Detect which cell encompasses the target text, then output its [X, Y] center coordinate. 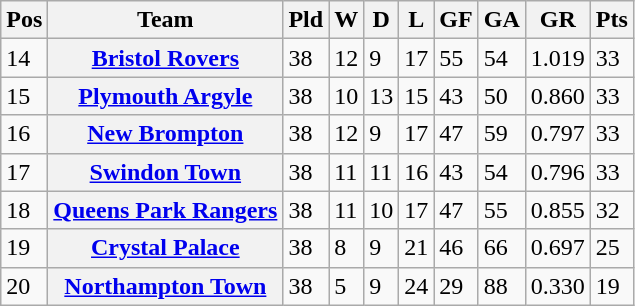
Bristol Rovers [166, 58]
32 [612, 210]
0.797 [558, 134]
L [416, 20]
14 [24, 58]
0.796 [558, 172]
8 [346, 248]
New Brompton [166, 134]
Swindon Town [166, 172]
1.019 [558, 58]
66 [502, 248]
GF [456, 20]
0.860 [558, 96]
50 [502, 96]
Pld [306, 20]
Crystal Palace [166, 248]
Pts [612, 20]
29 [456, 286]
Pos [24, 20]
88 [502, 286]
GA [502, 20]
5 [346, 286]
0.855 [558, 210]
0.330 [558, 286]
18 [24, 210]
0.697 [558, 248]
Northampton Town [166, 286]
59 [502, 134]
Team [166, 20]
Queens Park Rangers [166, 210]
21 [416, 248]
24 [416, 286]
20 [24, 286]
GR [558, 20]
13 [382, 96]
Plymouth Argyle [166, 96]
D [382, 20]
46 [456, 248]
25 [612, 248]
W [346, 20]
